For the text-containing cell, return its midpoint in [X, Y] coordinate format. 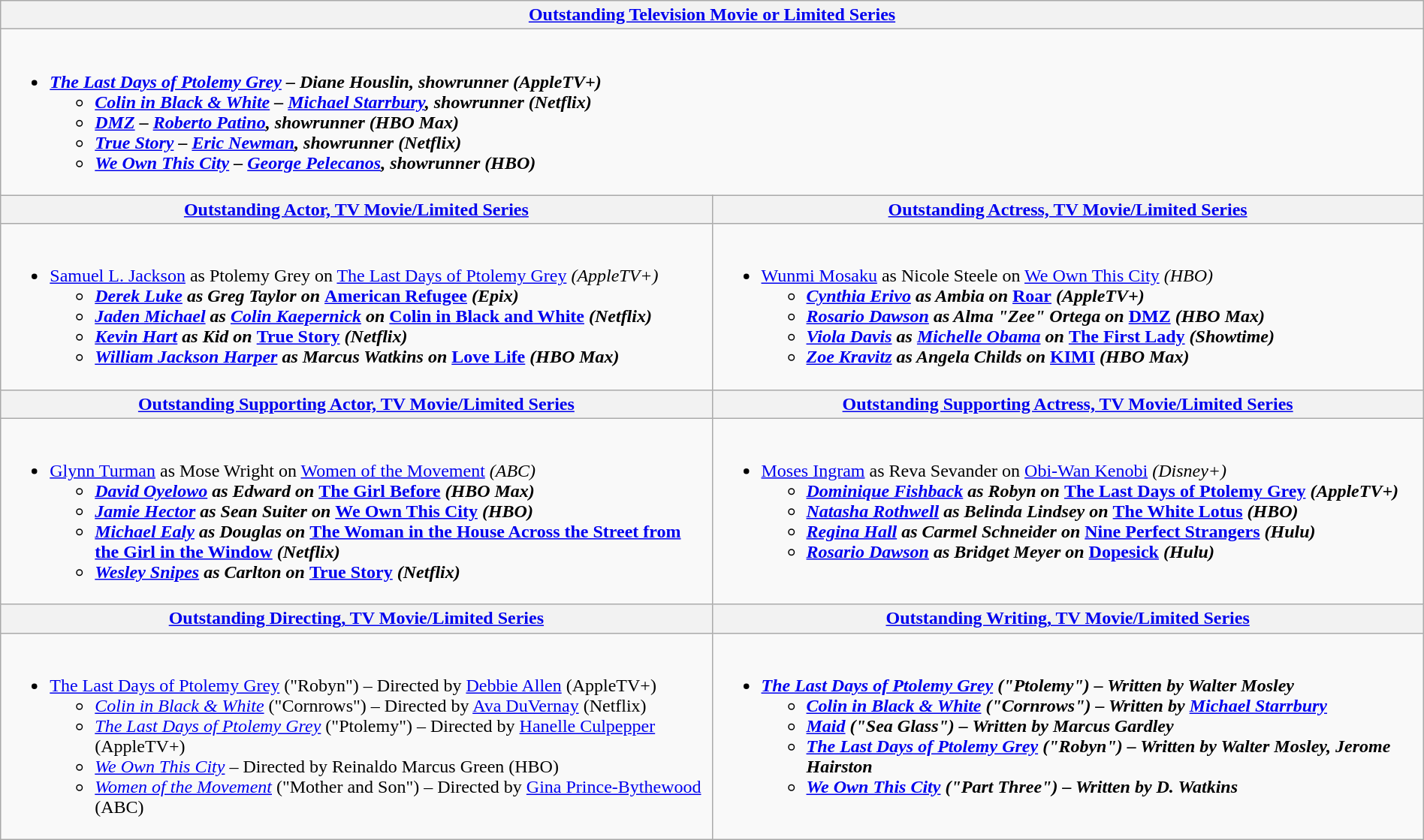
Outstanding Writing, TV Movie/Limited Series [1068, 619]
Outstanding Directing, TV Movie/Limited Series [356, 619]
Outstanding Television Movie or Limited Series [712, 15]
Outstanding Actor, TV Movie/Limited Series [356, 209]
Outstanding Supporting Actor, TV Movie/Limited Series [356, 404]
Outstanding Supporting Actress, TV Movie/Limited Series [1068, 404]
Outstanding Actress, TV Movie/Limited Series [1068, 209]
